Capture the cell that displays the provided text and extract its [x, y] central coordinate. 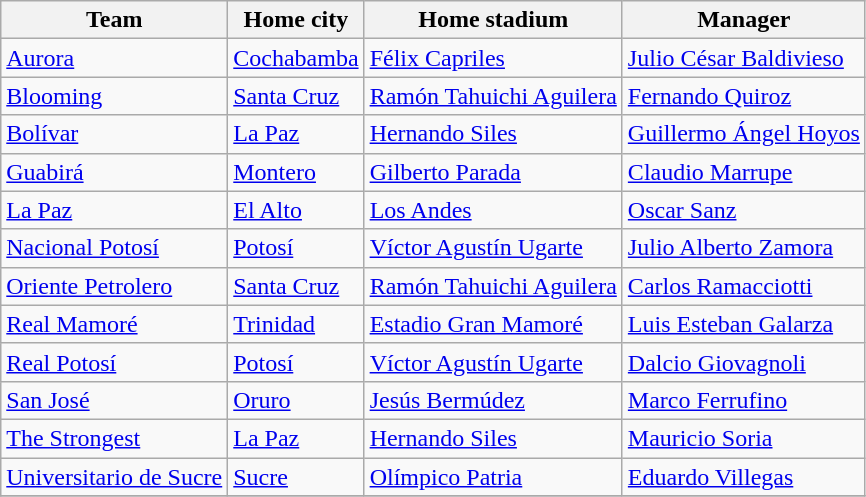
Guabirá [114, 172]
Gilberto Parada [493, 172]
Julio Alberto Zamora [744, 248]
Carlos Ramacciotti [744, 286]
Home city [296, 20]
Real Mamoré [114, 324]
Julio César Baldivieso [744, 58]
Claudio Marrupe [744, 172]
Félix Capriles [493, 58]
Real Potosí [114, 362]
Team [114, 20]
Eduardo Villegas [744, 477]
Los Andes [493, 210]
Oruro [296, 400]
Trinidad [296, 324]
Sucre [296, 477]
El Alto [296, 210]
Luis Esteban Galarza [744, 324]
Montero [296, 172]
Dalcio Giovagnoli [744, 362]
Guillermo Ángel Hoyos [744, 134]
Fernando Quiroz [744, 96]
Marco Ferrufino [744, 400]
Olímpico Patria [493, 477]
Home stadium [493, 20]
Cochabamba [296, 58]
Blooming [114, 96]
The Strongest [114, 438]
Nacional Potosí [114, 248]
Manager [744, 20]
Oriente Petrolero [114, 286]
Aurora [114, 58]
Mauricio Soria [744, 438]
Estadio Gran Mamoré [493, 324]
Jesús Bermúdez [493, 400]
San José [114, 400]
Oscar Sanz [744, 210]
Universitario de Sucre [114, 477]
Bolívar [114, 134]
